Find where the given text appears and provide that cell's center as [x, y] coordinate. 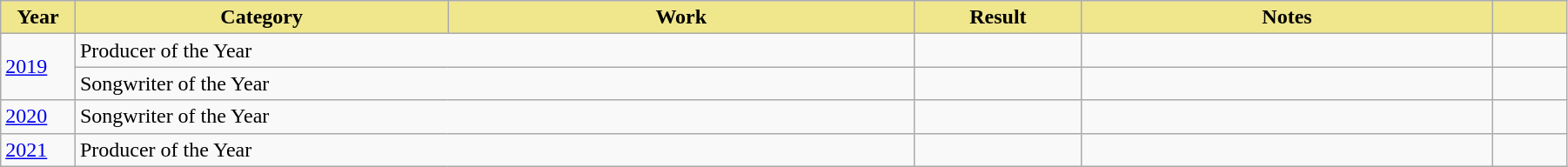
Category [261, 17]
2021 [38, 150]
Year [38, 17]
Result [999, 17]
Work [681, 17]
2020 [38, 117]
Notes [1286, 17]
2019 [38, 67]
